Locate the cell with the specified text and output its (x, y) center coordinate. 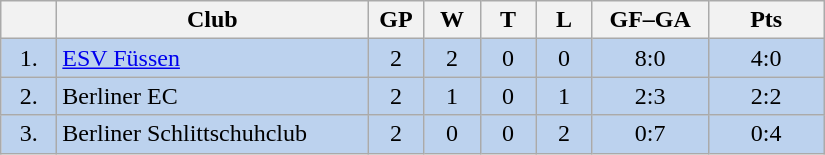
2. (29, 96)
Club (212, 20)
T (508, 20)
GP (396, 20)
W (452, 20)
0:4 (766, 134)
8:0 (650, 58)
2:2 (766, 96)
Berliner EC (212, 96)
2:3 (650, 96)
Pts (766, 20)
1. (29, 58)
Berliner Schlittschuhclub (212, 134)
3. (29, 134)
GF–GA (650, 20)
L (564, 20)
0:7 (650, 134)
4:0 (766, 58)
ESV Füssen (212, 58)
